Identify which cell holds the provided text, then report its [X, Y] central coordinate. 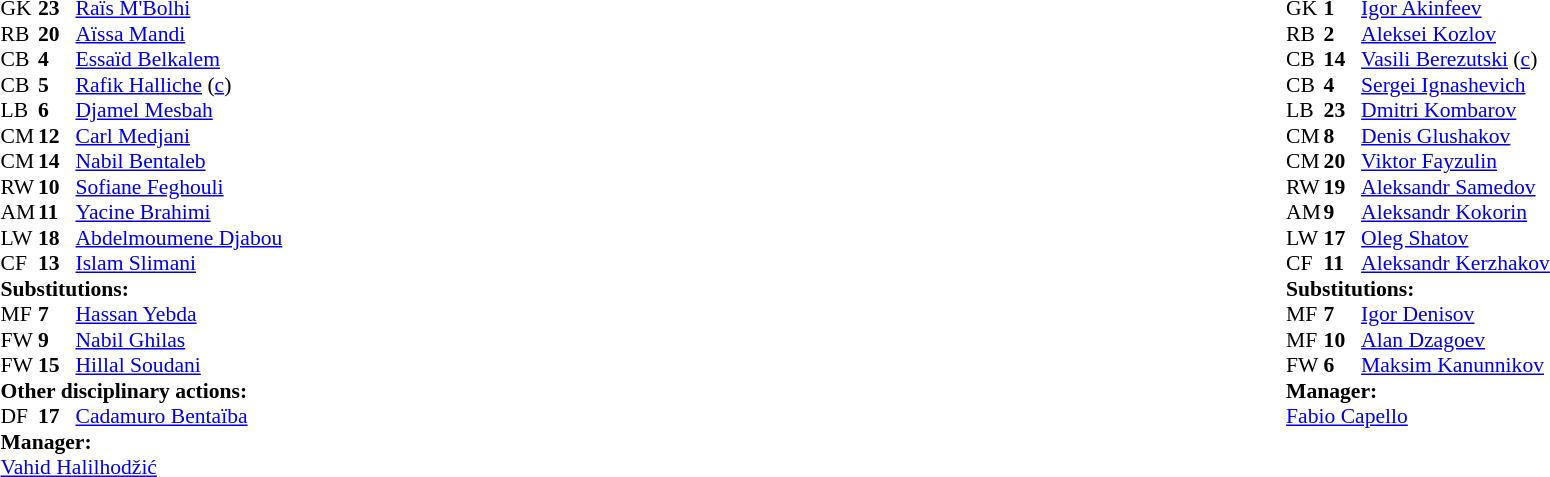
Vasili Berezutski (c) [1456, 59]
Rafik Halliche (c) [180, 85]
Sergei Ignashevich [1456, 85]
15 [57, 365]
DF [19, 417]
Cadamuro Bentaïba [180, 417]
12 [57, 136]
Yacine Brahimi [180, 213]
Denis Glushakov [1456, 136]
Viktor Fayzulin [1456, 161]
Essaïd Belkalem [180, 59]
Oleg Shatov [1456, 238]
Aïssa Mandi [180, 34]
Hillal Soudani [180, 365]
Fabio Capello [1418, 417]
Nabil Bentaleb [180, 161]
23 [1343, 111]
Igor Denisov [1456, 315]
5 [57, 85]
Aleksei Kozlov [1456, 34]
8 [1343, 136]
Djamel Mesbah [180, 111]
18 [57, 238]
Aleksandr Kerzhakov [1456, 263]
Other disciplinary actions: [141, 391]
Sofiane Feghouli [180, 187]
Maksim Kanunnikov [1456, 365]
Aleksandr Kokorin [1456, 213]
2 [1343, 34]
19 [1343, 187]
Nabil Ghilas [180, 340]
Carl Medjani [180, 136]
Abdelmoumene Djabou [180, 238]
13 [57, 263]
Hassan Yebda [180, 315]
Aleksandr Samedov [1456, 187]
Alan Dzagoev [1456, 340]
Dmitri Kombarov [1456, 111]
Islam Slimani [180, 263]
